Return the (x, y) coordinate for the center point of the cell that contains the specified text.  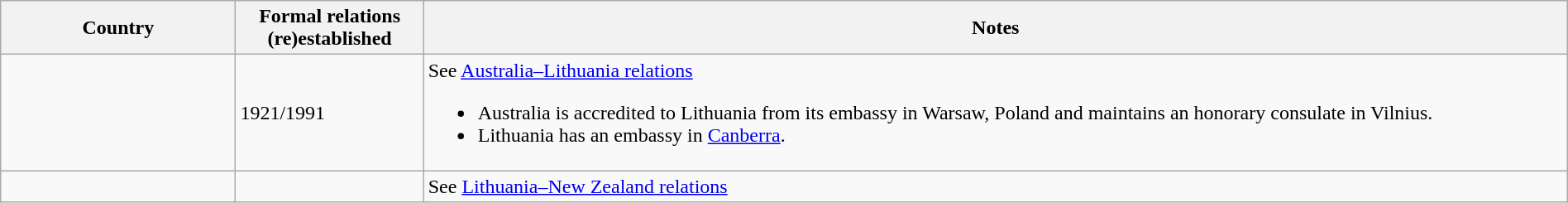
Formal relations (re)established (329, 28)
1921/1991 (329, 113)
Country (118, 28)
See Lithuania–New Zealand relations (996, 186)
Notes (996, 28)
